Search for the cell housing the specified text and yield its (X, Y) center coordinate. 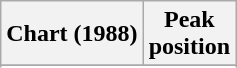
Peakposition (189, 34)
Chart (1988) (72, 34)
